Locate the cell with the specified text and output its [X, Y] center coordinate. 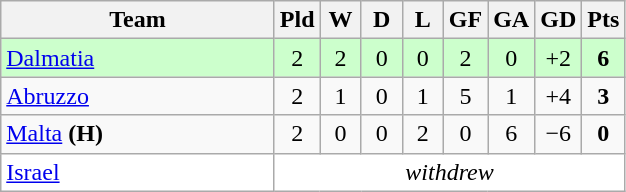
Dalmatia [138, 58]
Pts [604, 20]
W [340, 20]
Abruzzo [138, 96]
GF [465, 20]
Team [138, 20]
Israel [138, 172]
GD [558, 20]
3 [604, 96]
L [422, 20]
+2 [558, 58]
withdrew [450, 172]
+4 [558, 96]
5 [465, 96]
−6 [558, 134]
GA [512, 20]
D [382, 20]
Malta (H) [138, 134]
Pld [297, 20]
